For the text-containing cell, return its midpoint in (x, y) coordinate format. 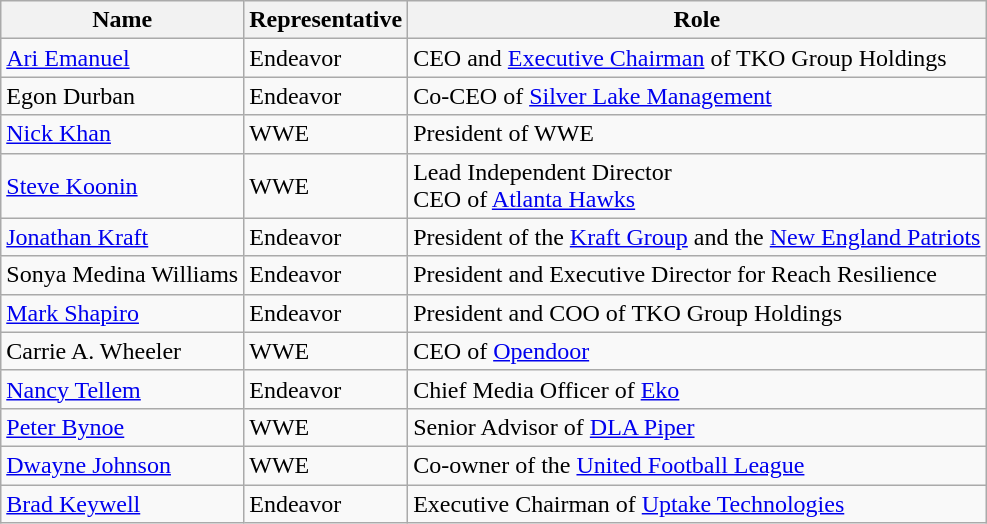
CEO of Opendoor (697, 351)
Name (122, 20)
Senior Advisor of DLA Piper (697, 427)
Chief Media Officer of Eko (697, 389)
Role (697, 20)
Peter Bynoe (122, 427)
President and Executive Director for Reach Resilience (697, 275)
Executive Chairman of Uptake Technologies (697, 503)
Representative (326, 20)
Brad Keywell (122, 503)
Sonya Medina Williams (122, 275)
President and COO of TKO Group Holdings (697, 313)
Co-CEO of Silver Lake Management (697, 96)
Jonathan Kraft (122, 237)
Dwayne Johnson (122, 465)
Nick Khan (122, 134)
Co-owner of the United Football League (697, 465)
Mark Shapiro (122, 313)
CEO and Executive Chairman of TKO Group Holdings (697, 58)
President of WWE (697, 134)
Carrie A. Wheeler (122, 351)
Egon Durban (122, 96)
Steve Koonin (122, 186)
Ari Emanuel (122, 58)
Nancy Tellem (122, 389)
Lead Independent DirectorCEO of Atlanta Hawks (697, 186)
President of the Kraft Group and the New England Patriots (697, 237)
